Search for the cell housing the specified text and yield its [X, Y] center coordinate. 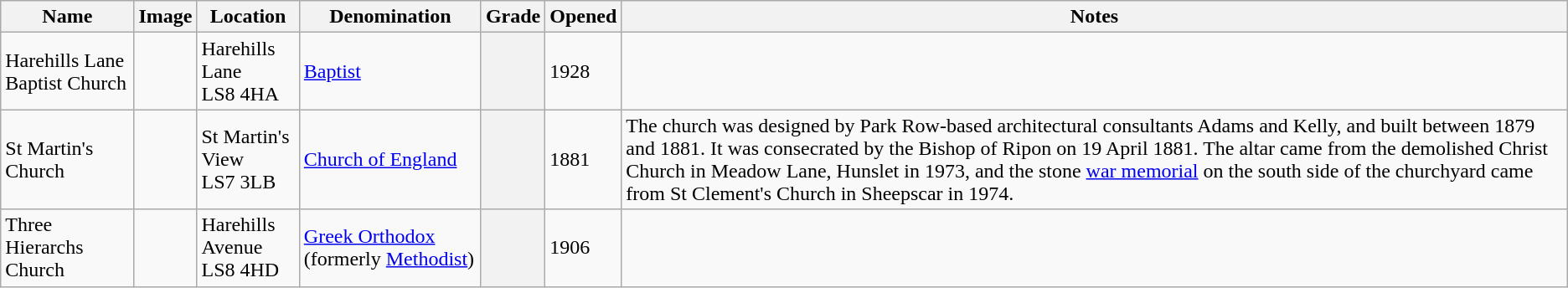
Image [166, 17]
1928 [583, 71]
Grade [513, 17]
Harehills Lane Baptist Church [67, 71]
Denomination [390, 17]
Church of England [390, 159]
1881 [583, 159]
1906 [583, 248]
Location [248, 17]
Name [67, 17]
Harehills AvenueLS8 4HD [248, 248]
Greek Orthodox (formerly Methodist) [390, 248]
Notes [1094, 17]
St Martin's Church [67, 159]
St Martin's ViewLS7 3LB [248, 159]
Baptist [390, 71]
Opened [583, 17]
Harehills LaneLS8 4HA [248, 71]
Three Hierarchs Church [67, 248]
